Detect which cell encompasses the target text, then output its [x, y] center coordinate. 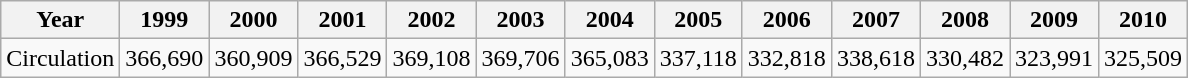
2006 [786, 20]
Circulation [60, 58]
369,706 [520, 58]
332,818 [786, 58]
338,618 [876, 58]
2000 [254, 20]
337,118 [698, 58]
330,482 [964, 58]
325,509 [1144, 58]
2010 [1144, 20]
2001 [342, 20]
Year [60, 20]
2002 [432, 20]
323,991 [1054, 58]
2008 [964, 20]
366,690 [164, 58]
2009 [1054, 20]
2004 [610, 20]
2005 [698, 20]
360,909 [254, 58]
369,108 [432, 58]
2007 [876, 20]
365,083 [610, 58]
1999 [164, 20]
366,529 [342, 58]
2003 [520, 20]
